Return (X, Y) of the center of cell containing provided text 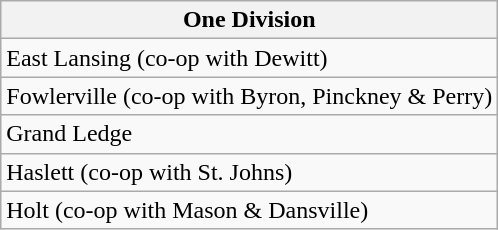
Haslett (co-op with St. Johns) (250, 172)
East Lansing (co-op with Dewitt) (250, 58)
Holt (co-op with Mason & Dansville) (250, 210)
One Division (250, 20)
Fowlerville (co-op with Byron, Pinckney & Perry) (250, 96)
Grand Ledge (250, 134)
